Detect which cell encompasses the target text, then output its (x, y) center coordinate. 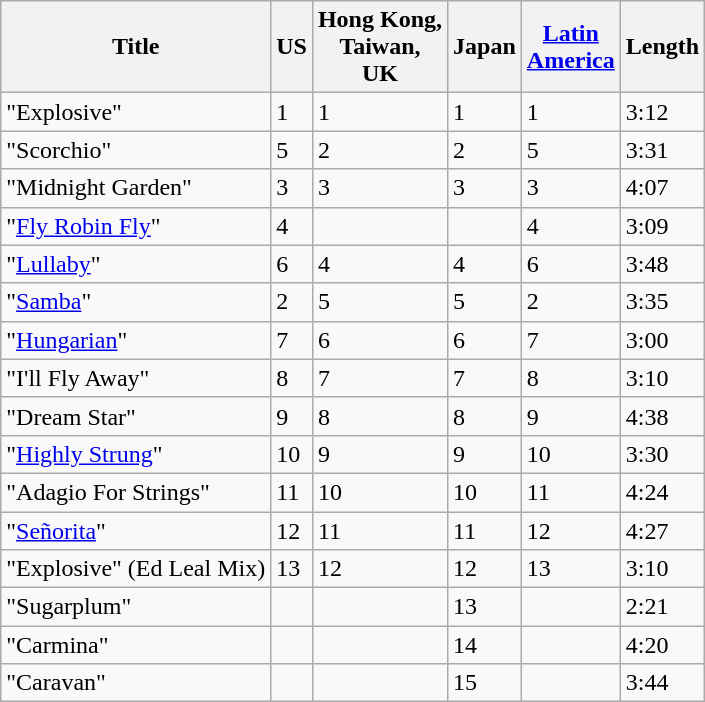
4:07 (662, 188)
US (292, 47)
"Explosive" (Ed Leal Mix) (136, 569)
15 (485, 683)
3:31 (662, 150)
"Dream Star" (136, 416)
"Fly Robin Fly" (136, 226)
"Señorita" (136, 531)
4:24 (662, 492)
"Highly Strung" (136, 454)
3:09 (662, 226)
"Explosive" (136, 112)
"Lullaby" (136, 264)
Hong Kong, Taiwan, UK (380, 47)
2:21 (662, 607)
3:12 (662, 112)
"Adagio For Strings" (136, 492)
Japan (485, 47)
3:44 (662, 683)
14 (485, 645)
"I'll Fly Away" (136, 378)
3:35 (662, 302)
3:48 (662, 264)
"Caravan" (136, 683)
4:20 (662, 645)
3:00 (662, 340)
4:38 (662, 416)
"Midnight Garden" (136, 188)
Title (136, 47)
Length (662, 47)
3:30 (662, 454)
"Carmina" (136, 645)
"Scorchio" (136, 150)
Latin America (570, 47)
4:27 (662, 531)
"Samba" (136, 302)
"Hungarian" (136, 340)
"Sugarplum" (136, 607)
